Scan for the cell matching the given text and deliver its (X, Y) coordinate at center. 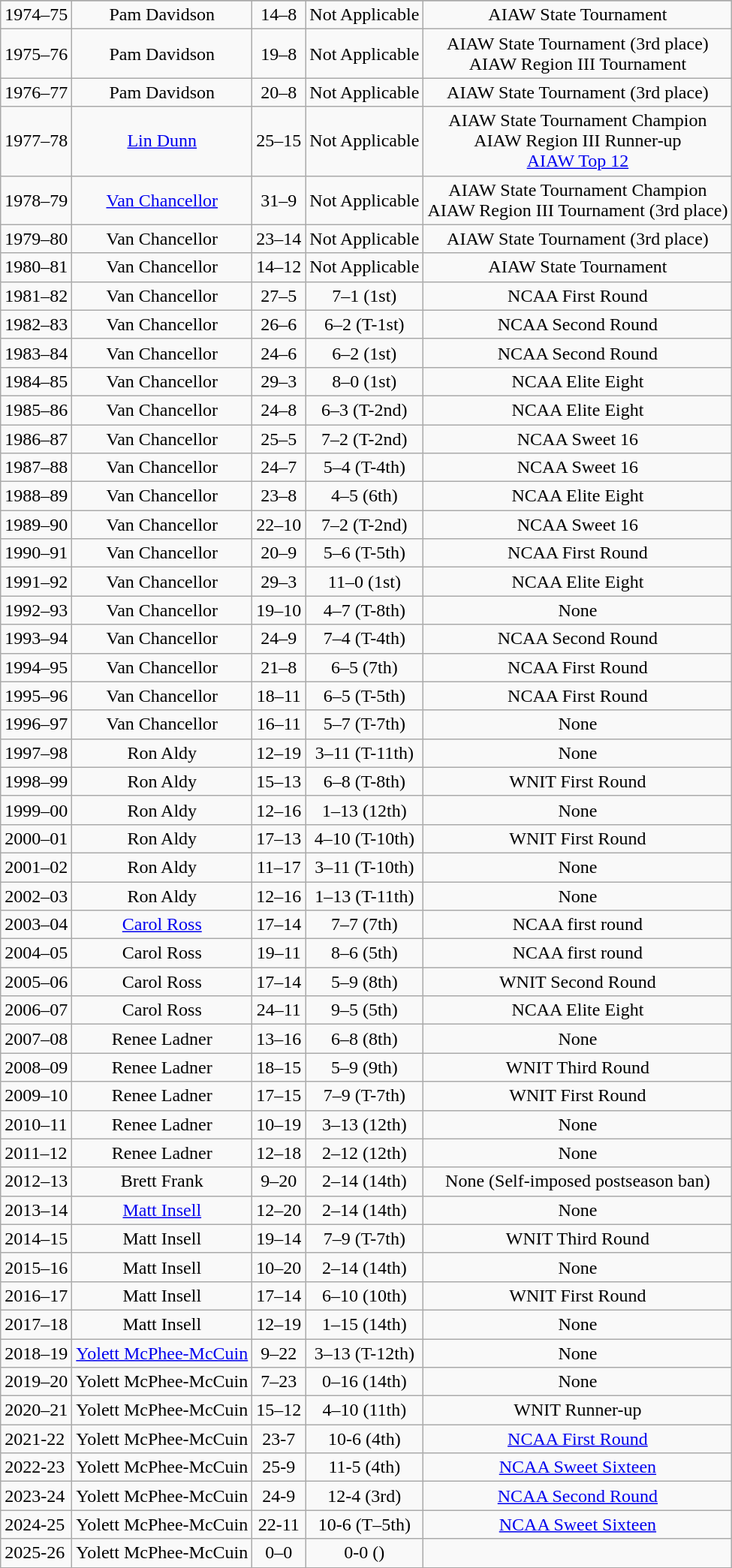
AIAW State Tournament ChampionAIAW Region III Runner-upAIAW Top 12 (578, 141)
9–5 (5th) (365, 1010)
9–20 (279, 1181)
1–15 (14th) (365, 1324)
2020–21 (36, 1410)
11–17 (279, 867)
1998–99 (36, 781)
2017–18 (36, 1324)
6–8 (T-8th) (365, 781)
1982–83 (36, 324)
23–14 (279, 239)
24–9 (279, 639)
2014–15 (36, 1238)
15–13 (279, 781)
2022-23 (36, 1467)
1975–76 (36, 54)
2019–20 (36, 1382)
1996–97 (36, 724)
13–16 (279, 1039)
19–11 (279, 953)
2002–03 (36, 895)
14–8 (279, 15)
11–0 (1st) (365, 582)
7–4 (T-4th) (365, 639)
Brett Frank (162, 1181)
6–10 (10th) (365, 1296)
31–9 (279, 200)
AIAW State Tournament ChampionAIAW Region III Tournament (3rd place) (578, 200)
2025-26 (36, 1553)
10–19 (279, 1124)
20–8 (279, 92)
23–8 (279, 496)
5–6 (T-5th) (365, 553)
25–5 (279, 439)
12-4 (3rd) (365, 1496)
2018–19 (36, 1353)
1974–75 (36, 15)
12–20 (279, 1210)
2003–04 (36, 925)
1990–91 (36, 553)
20–9 (279, 553)
3–13 (12th) (365, 1124)
6–5 (7th) (365, 667)
2010–11 (36, 1124)
4–10 (11th) (365, 1410)
25-9 (279, 1467)
2015–16 (36, 1267)
19–10 (279, 610)
1984–85 (36, 381)
1–13 (12th) (365, 810)
1985–86 (36, 410)
10-6 (T–5th) (365, 1524)
5–9 (9th) (365, 1067)
25–15 (279, 141)
WNIT Runner-up (578, 1410)
4–5 (6th) (365, 496)
17–15 (279, 1096)
2006–07 (36, 1010)
23-7 (279, 1439)
1988–89 (36, 496)
21–8 (279, 667)
0–0 (279, 1553)
15–12 (279, 1410)
16–11 (279, 724)
24–6 (279, 353)
0–16 (14th) (365, 1382)
1977–78 (36, 141)
1976–77 (36, 92)
7–1 (1st) (365, 296)
2012–13 (36, 1181)
26–6 (279, 324)
24–8 (279, 410)
1981–82 (36, 296)
10–20 (279, 1267)
2009–10 (36, 1096)
1991–92 (36, 582)
WNIT Second Round (578, 982)
2–12 (12th) (365, 1153)
2007–08 (36, 1039)
1987–88 (36, 468)
1999–00 (36, 810)
10-6 (4th) (365, 1439)
1980–81 (36, 267)
1995–96 (36, 696)
5–4 (T-4th) (365, 468)
1979–80 (36, 239)
2023-24 (36, 1496)
1986–87 (36, 439)
2011–12 (36, 1153)
6–2 (1st) (365, 353)
2008–09 (36, 1067)
18–15 (279, 1067)
1994–95 (36, 667)
5–7 (T-7th) (365, 724)
8–0 (1st) (365, 381)
1989–90 (36, 525)
4–7 (T-8th) (365, 610)
1–13 (T-11th) (365, 895)
2013–14 (36, 1210)
2021-22 (36, 1439)
24-9 (279, 1496)
1978–79 (36, 200)
7–23 (279, 1382)
3–13 (T-12th) (365, 1353)
Lin Dunn (162, 141)
19–8 (279, 54)
4–10 (T-10th) (365, 838)
18–11 (279, 696)
6–2 (T-1st) (365, 324)
None (Self-imposed postseason ban) (578, 1181)
5–9 (8th) (365, 982)
3–11 (T-10th) (365, 867)
2000–01 (36, 838)
19–14 (279, 1238)
AIAW State Tournament (3rd place)AIAW Region III Tournament (578, 54)
2016–17 (36, 1296)
1983–84 (36, 353)
2004–05 (36, 953)
22-11 (279, 1524)
0-0 () (365, 1553)
8–6 (5th) (365, 953)
6–5 (T-5th) (365, 696)
9–22 (279, 1353)
2005–06 (36, 982)
7–7 (7th) (365, 925)
24–11 (279, 1010)
6–3 (T-2nd) (365, 410)
27–5 (279, 296)
2024-25 (36, 1524)
1997–98 (36, 753)
11-5 (4th) (365, 1467)
12–18 (279, 1153)
1992–93 (36, 610)
22–10 (279, 525)
6–8 (8th) (365, 1039)
24–7 (279, 468)
1993–94 (36, 639)
17–13 (279, 838)
14–12 (279, 267)
2001–02 (36, 867)
3–11 (T-11th) (365, 753)
